Output the (x, y) coordinate of the center of the cell containing the given text.  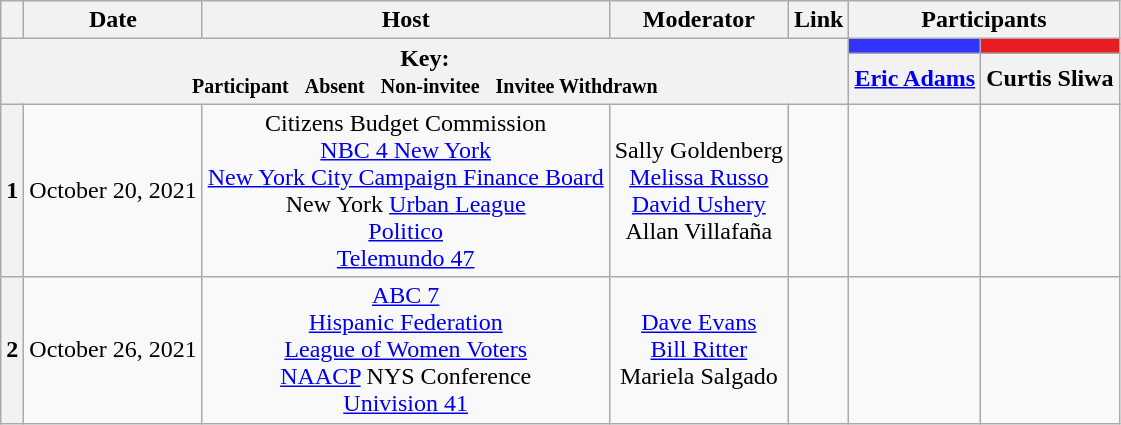
Eric Adams (915, 78)
Citizens Budget CommissionNBC 4 New York New York City Campaign Finance Board New York Urban LeaguePoliticoTelemundo 47 (406, 190)
Host (406, 20)
ABC 7Hispanic FederationLeague of Women VotersNAACP NYS ConferenceUnivision 41 (406, 350)
Link (818, 20)
Key: Participant Absent Non-invitee Invitee Withdrawn (425, 72)
Dave EvansBill RitterMariela Salgado (698, 350)
October 20, 2021 (113, 190)
2 (12, 350)
Participants (984, 20)
1 (12, 190)
October 26, 2021 (113, 350)
Curtis Sliwa (1050, 78)
Moderator (698, 20)
Sally GoldenbergMelissa RussoDavid UsheryAllan Villafaña (698, 190)
Date (113, 20)
